From the cell containing the given text, extract its center point as [X, Y] coordinate. 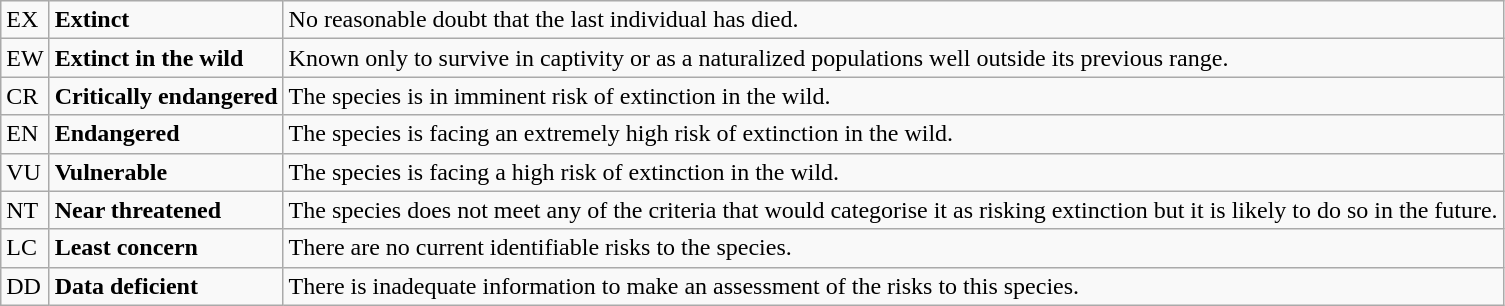
VU [25, 172]
Least concern [166, 248]
EW [25, 58]
Extinct in the wild [166, 58]
There is inadequate information to make an assessment of the risks to this species. [893, 286]
The species is facing an extremely high risk of extinction in the wild. [893, 134]
LC [25, 248]
There are no current identifiable risks to the species. [893, 248]
Critically endangered [166, 96]
The species is facing a high risk of extinction in the wild. [893, 172]
DD [25, 286]
Known only to survive in captivity or as a naturalized populations well outside its previous range. [893, 58]
Near threatened [166, 210]
NT [25, 210]
Vulnerable [166, 172]
No reasonable doubt that the last individual has died. [893, 20]
The species is in imminent risk of extinction in the wild. [893, 96]
EX [25, 20]
Endangered [166, 134]
Extinct [166, 20]
EN [25, 134]
Data deficient [166, 286]
The species does not meet any of the criteria that would categorise it as risking extinction but it is likely to do so in the future. [893, 210]
CR [25, 96]
